Return (x, y) of the center of cell containing provided text 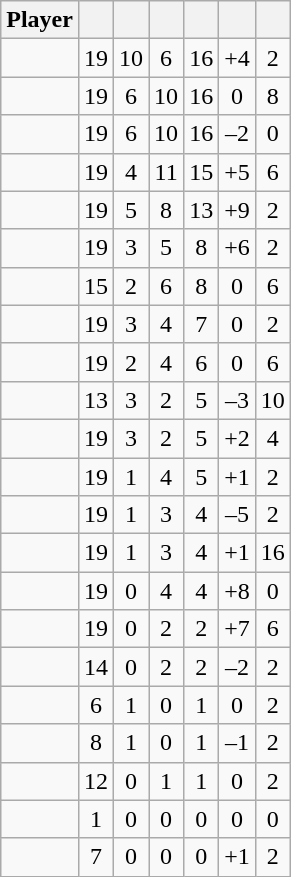
+6 (238, 248)
11 (166, 172)
+4 (238, 58)
–5 (238, 515)
–3 (238, 400)
12 (96, 781)
–1 (238, 743)
+2 (238, 438)
+5 (238, 172)
+9 (238, 210)
+8 (238, 591)
Player (40, 20)
14 (96, 667)
+7 (238, 629)
